Search for the cell housing the specified text and yield its [x, y] center coordinate. 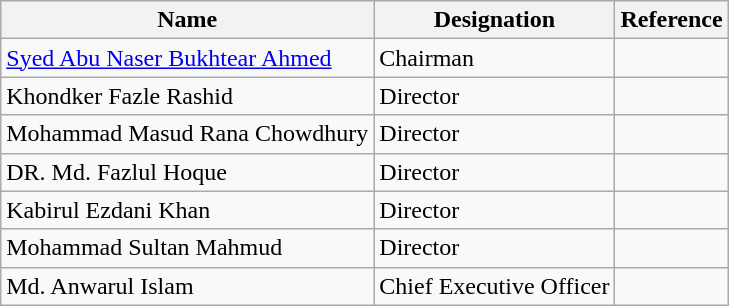
Md. Anwarul Islam [188, 286]
Kabirul Ezdani Khan [188, 210]
Reference [672, 20]
Khondker Fazle Rashid [188, 96]
DR. Md. Fazlul Hoque [188, 172]
Name [188, 20]
Mohammad Sultan Mahmud [188, 248]
Mohammad Masud Rana Chowdhury [188, 134]
Chairman [494, 58]
Syed Abu Naser Bukhtear Ahmed [188, 58]
Chief Executive Officer [494, 286]
Designation [494, 20]
